Capture the cell that displays the provided text and extract its (X, Y) central coordinate. 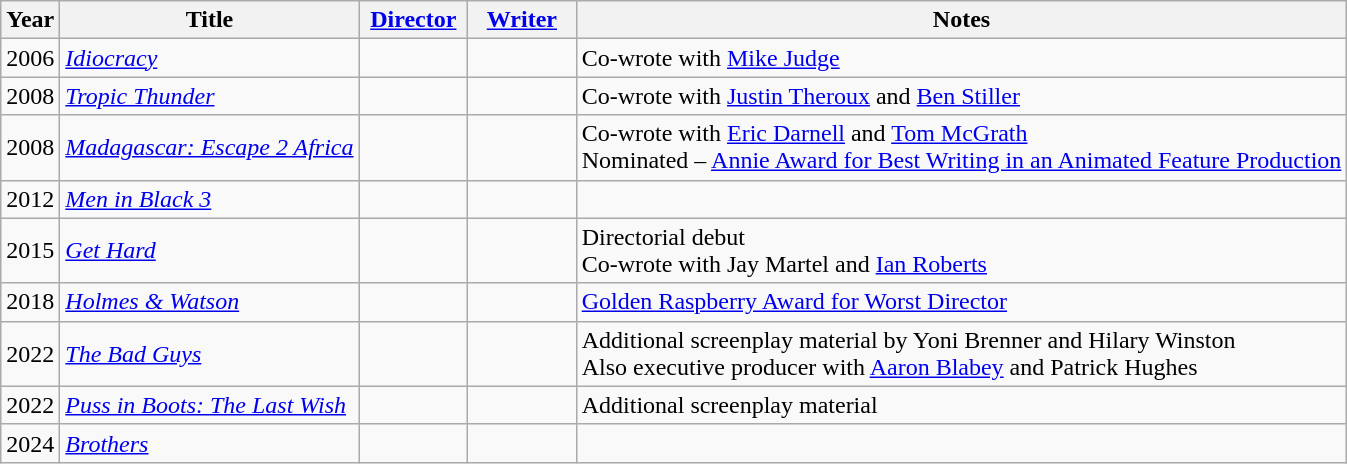
Puss in Boots: The Last Wish (210, 405)
Additional screenplay material (962, 405)
Idiocracy (210, 58)
Golden Raspberry Award for Worst Director (962, 302)
Get Hard (210, 250)
Holmes & Watson (210, 302)
Writer (522, 20)
2018 (30, 302)
Tropic Thunder (210, 96)
Notes (962, 20)
Madagascar: Escape 2 Africa (210, 148)
Additional screenplay material by Yoni Brenner and Hilary WinstonAlso executive producer with Aaron Blabey and Patrick Hughes (962, 354)
2012 (30, 199)
Co-wrote with Justin Theroux and Ben Stiller (962, 96)
Title (210, 20)
Brothers (210, 443)
Directorial debutCo-wrote with Jay Martel and Ian Roberts (962, 250)
Year (30, 20)
Co-wrote with Mike Judge (962, 58)
2006 (30, 58)
Director (414, 20)
Men in Black 3 (210, 199)
Co-wrote with Eric Darnell and Tom McGrathNominated – Annie Award for Best Writing in an Animated Feature Production (962, 148)
2024 (30, 443)
The Bad Guys (210, 354)
2015 (30, 250)
